Provide the [X, Y] coordinate of the cell's center where the given text is located.  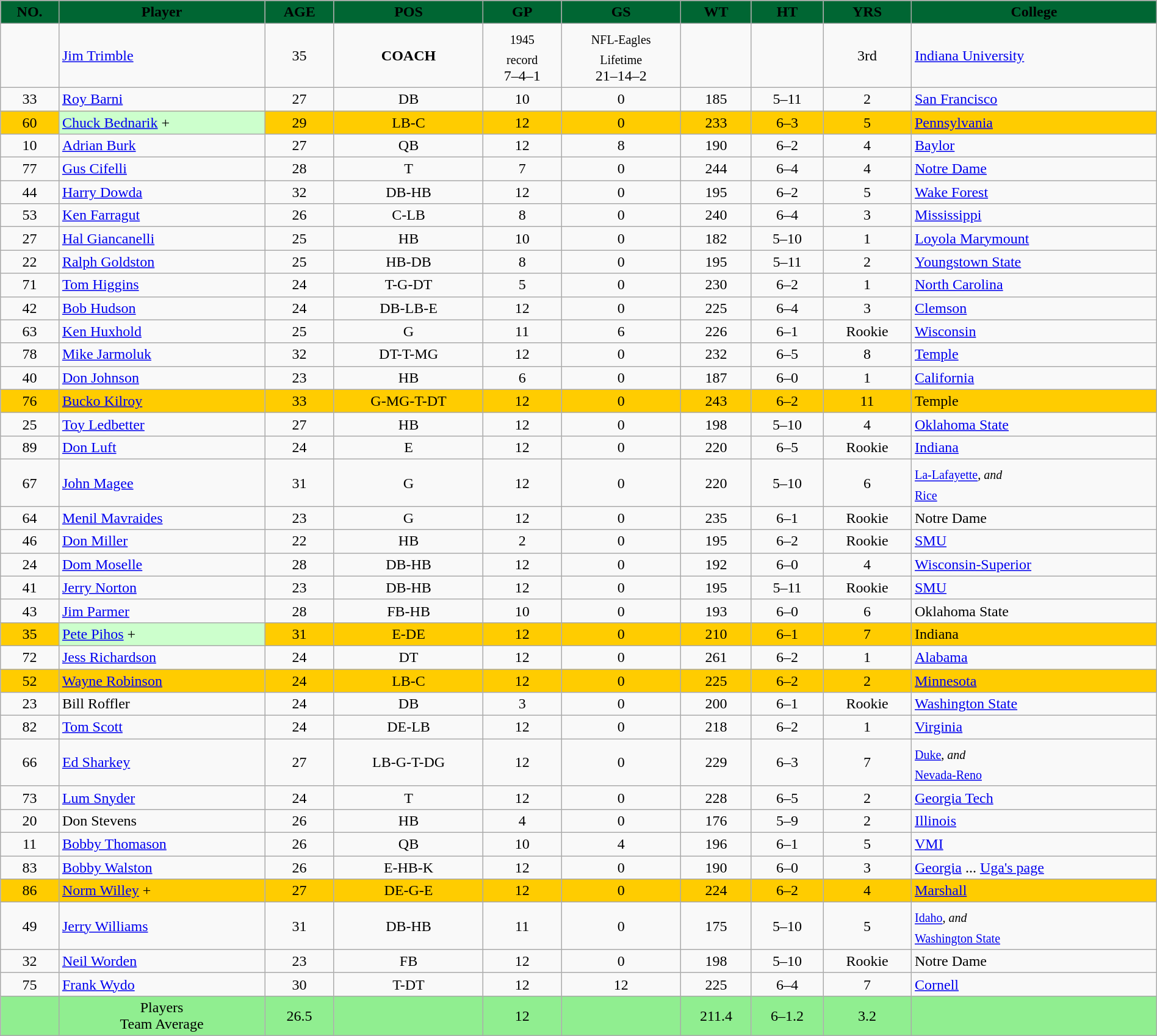
Youngstown State [1034, 262]
Neil Worden [161, 961]
Mississippi [1034, 215]
C-LB [408, 215]
40 [30, 378]
Lum Snyder [161, 797]
Loyola Marymount [1034, 239]
Georgia ... Uga's page [1034, 867]
Hal Giancanelli [161, 239]
Washington State [1034, 704]
29 [300, 123]
229 [716, 763]
COACH [408, 56]
John Magee [161, 483]
232 [716, 354]
North Carolina [1034, 285]
20 [30, 821]
5–9 [787, 821]
64 [30, 518]
46 [30, 541]
228 [716, 797]
Duke, andNevada-Reno [1034, 763]
DT [408, 657]
89 [30, 447]
83 [30, 867]
53 [30, 215]
Indiana University [1034, 56]
175 [716, 926]
Pete Pihos + [161, 634]
Alabama [1034, 657]
Jim Trimble [161, 56]
Harry Dowda [161, 192]
26.5 [300, 1015]
230 [716, 285]
YRS [868, 12]
Baylor [1034, 146]
San Francisco [1034, 99]
Menil Mavraides [161, 518]
Ken Farragut [161, 215]
Illinois [1034, 821]
GS [621, 12]
E-HB-K [408, 867]
233 [716, 123]
Virginia [1034, 727]
72 [30, 657]
VMI [1034, 844]
Wake Forest [1034, 192]
261 [716, 657]
Norm Willey + [161, 891]
Wayne Robinson [161, 680]
College [1034, 12]
78 [30, 354]
Bill Roffler [161, 704]
Clemson [1034, 308]
86 [30, 891]
52 [30, 680]
192 [716, 564]
GP [522, 12]
75 [30, 984]
49 [30, 926]
E-DE [408, 634]
44 [30, 192]
63 [30, 331]
Don Stevens [161, 821]
POS [408, 12]
Wisconsin-Superior [1034, 564]
Don Miller [161, 541]
43 [30, 611]
T-DT [408, 984]
226 [716, 331]
T-G-DT [408, 285]
Roy Barni [161, 99]
DT-T-MG [408, 354]
41 [30, 588]
NO. [30, 12]
Jim Parmer [161, 611]
71 [30, 285]
182 [716, 239]
Bobby Thomason [161, 844]
Minnesota [1034, 680]
Ralph Goldston [161, 262]
1945 record7–4–1 [522, 56]
Bucko Kilroy [161, 401]
AGE [300, 12]
176 [716, 821]
244 [716, 169]
Jess Richardson [161, 657]
200 [716, 704]
Gus Cifelli [161, 169]
Cornell [1034, 984]
Idaho, and Washington State [1034, 926]
Toy Ledbetter [161, 424]
DE-G-E [408, 891]
60 [30, 123]
Dom Moselle [161, 564]
73 [30, 797]
193 [716, 611]
77 [30, 169]
6–1.2 [787, 1015]
Jerry Norton [161, 588]
3.2 [868, 1015]
HT [787, 12]
HB-DB [408, 262]
Bob Hudson [161, 308]
Wisconsin [1034, 331]
DB-LB-E [408, 308]
218 [716, 727]
Don Johnson [161, 378]
Player [161, 12]
196 [716, 844]
42 [30, 308]
235 [716, 518]
FB [408, 961]
66 [30, 763]
LB-G-T-DG [408, 763]
Pennsylvania [1034, 123]
Ken Huxhold [161, 331]
DE-LB [408, 727]
224 [716, 891]
76 [30, 401]
California [1034, 378]
NFL-Eagles Lifetime21–14–2 [621, 56]
Players Team Average [161, 1015]
La-Lafayette, and Rice [1034, 483]
Don Luft [161, 447]
211.4 [716, 1015]
187 [716, 378]
82 [30, 727]
G-MG-T-DT [408, 401]
E [408, 447]
Bobby Walston [161, 867]
WT [716, 12]
Chuck Bednarik + [161, 123]
Tom Higgins [161, 285]
Ed Sharkey [161, 763]
FB-HB [408, 611]
243 [716, 401]
Jerry Williams [161, 926]
240 [716, 215]
Georgia Tech [1034, 797]
185 [716, 99]
210 [716, 634]
3rd [868, 56]
30 [300, 984]
Marshall [1034, 891]
Frank Wydo [161, 984]
Mike Jarmoluk [161, 354]
Adrian Burk [161, 146]
67 [30, 483]
Tom Scott [161, 727]
